Pinpoint the cell where the given text exists, returning its (x, y) midpoint coordinate. 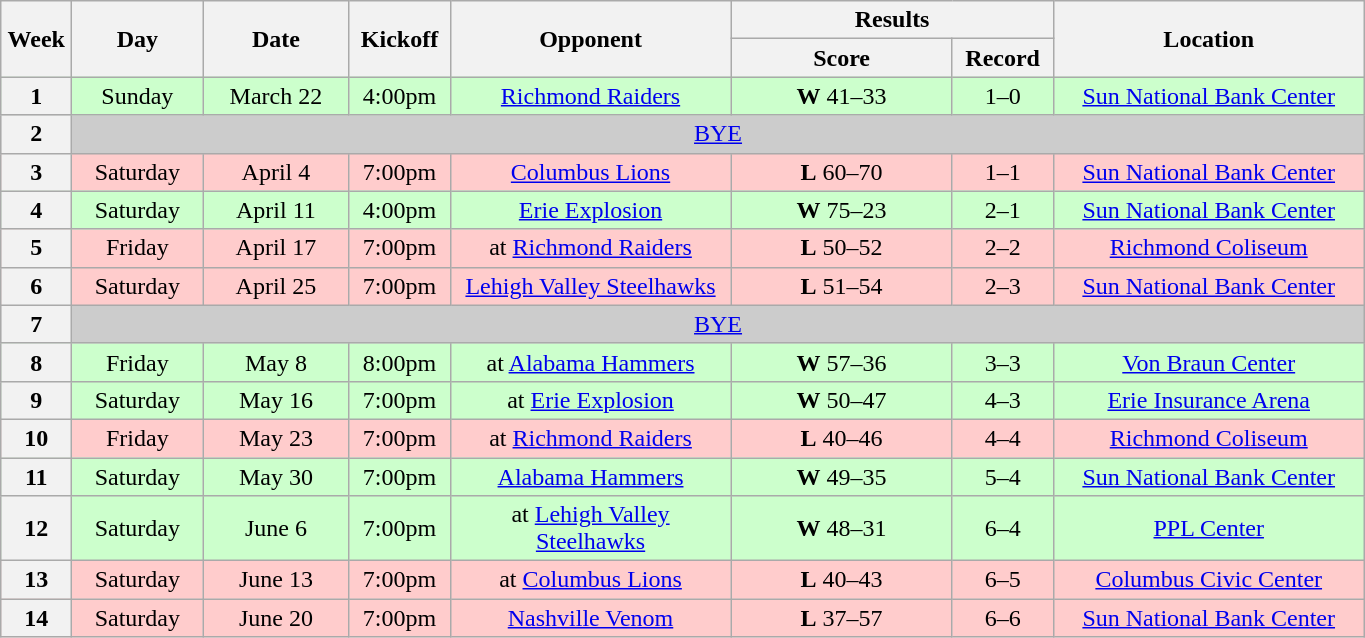
L 40–46 (842, 438)
W 57–36 (842, 362)
4–4 (1002, 438)
3–3 (1002, 362)
9 (36, 400)
1–1 (1002, 172)
10 (36, 438)
Alabama Hammers (590, 477)
8:00pm (400, 362)
Kickoff (400, 39)
L 51–54 (842, 286)
8 (36, 362)
3 (36, 172)
May 8 (276, 362)
Von Braun Center (1208, 362)
6 (36, 286)
12 (36, 528)
Score (842, 58)
5–4 (1002, 477)
June 20 (276, 618)
L 40–43 (842, 580)
11 (36, 477)
2–2 (1002, 248)
W 49–35 (842, 477)
Erie Insurance Arena (1208, 400)
W 75–23 (842, 210)
Lehigh Valley Steelhawks (590, 286)
14 (36, 618)
2 (36, 134)
Record (1002, 58)
at Lehigh Valley Steelhawks (590, 528)
at Erie Explosion (590, 400)
April 17 (276, 248)
4 (36, 210)
Sunday (138, 96)
2–1 (1002, 210)
Results (892, 20)
June 13 (276, 580)
Date (276, 39)
Richmond Raiders (590, 96)
1 (36, 96)
May 30 (276, 477)
at Alabama Hammers (590, 362)
6–6 (1002, 618)
Erie Explosion (590, 210)
L 60–70 (842, 172)
Week (36, 39)
at Columbus Lions (590, 580)
L 37–57 (842, 618)
13 (36, 580)
May 16 (276, 400)
April 11 (276, 210)
June 6 (276, 528)
1–0 (1002, 96)
Columbus Civic Center (1208, 580)
May 23 (276, 438)
W 50–47 (842, 400)
April 4 (276, 172)
4–3 (1002, 400)
Day (138, 39)
7 (36, 324)
5 (36, 248)
PPL Center (1208, 528)
L 50–52 (842, 248)
Location (1208, 39)
Nashville Venom (590, 618)
2–3 (1002, 286)
Columbus Lions (590, 172)
6–5 (1002, 580)
6–4 (1002, 528)
April 25 (276, 286)
W 48–31 (842, 528)
W 41–33 (842, 96)
March 22 (276, 96)
Opponent (590, 39)
